For the text-containing cell, return its midpoint in (x, y) coordinate format. 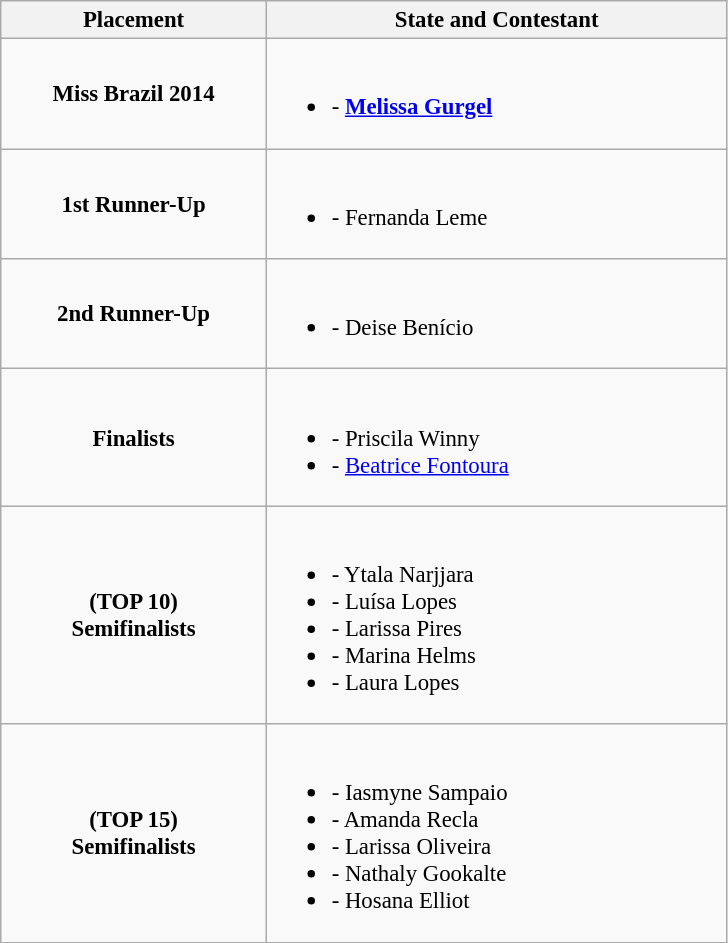
- Ytala Narjjara - Luísa Lopes - Larissa Pires - Marina Helms - Laura Lopes (496, 615)
- Priscila Winny - Beatrice Fontoura (496, 438)
- Iasmyne Sampaio - Amanda Recla - Larissa Oliveira - Nathaly Gookalte - Hosana Elliot (496, 833)
- Melissa Gurgel (496, 94)
Placement (134, 20)
Miss Brazil 2014 (134, 94)
Finalists (134, 438)
2nd Runner-Up (134, 314)
1st Runner-Up (134, 204)
State and Contestant (496, 20)
(TOP 10) Semifinalists (134, 615)
(TOP 15) Semifinalists (134, 833)
- Fernanda Leme (496, 204)
- Deise Benício (496, 314)
